Output the (X, Y) coordinate of the center of the cell containing the given text.  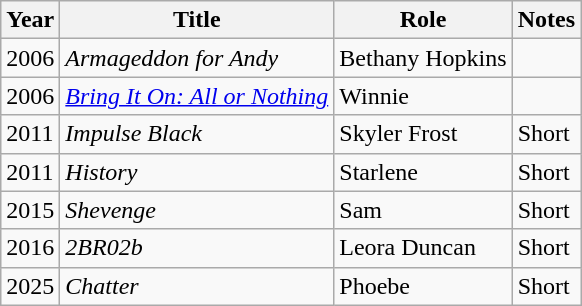
Phoebe (423, 286)
2015 (30, 210)
Shevenge (197, 210)
History (197, 172)
Winnie (423, 96)
Sam (423, 210)
Chatter (197, 286)
Armageddon for Andy (197, 58)
Title (197, 20)
2016 (30, 248)
Bring It On: All or Nothing (197, 96)
2BR02b (197, 248)
Leora Duncan (423, 248)
Year (30, 20)
Skyler Frost (423, 134)
Notes (546, 20)
Bethany Hopkins (423, 58)
Starlene (423, 172)
2025 (30, 286)
Role (423, 20)
Impulse Black (197, 134)
